Locate the cell with the specified text and output its [x, y] center coordinate. 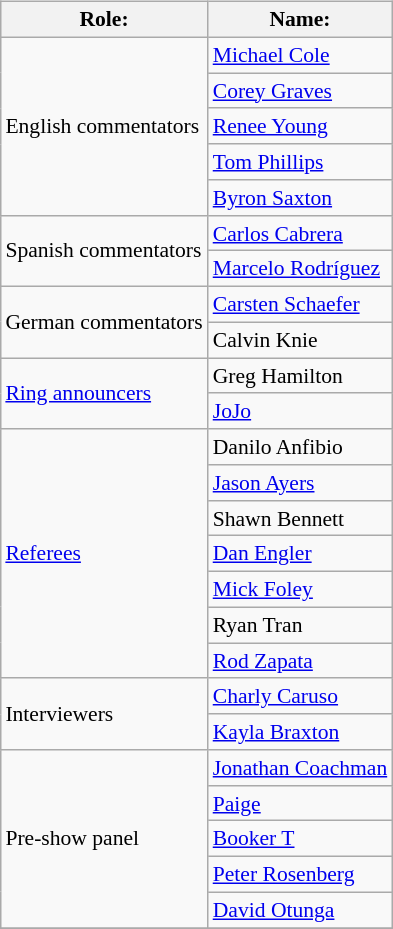
Jonathan Coachman [300, 768]
Dan Engler [300, 554]
Peter Rosenberg [300, 875]
Booker T [300, 839]
Michael Cole [300, 55]
Shawn Bennett [300, 518]
Ring announcers [104, 394]
Carsten Schaefer [300, 305]
Paige [300, 803]
Kayla Braxton [300, 732]
Marcelo Rodríguez [300, 269]
Spanish commentators [104, 250]
Rod Zapata [300, 661]
Corey Graves [300, 91]
Carlos Cabrera [300, 233]
David Otunga [300, 910]
Greg Hamilton [300, 376]
German commentators [104, 322]
Name: [300, 20]
Byron Saxton [300, 198]
English commentators [104, 126]
Pre-show panel [104, 839]
Charly Caruso [300, 696]
Jason Ayers [300, 483]
Ryan Tran [300, 625]
Danilo Anfibio [300, 447]
Interviewers [104, 714]
Calvin Knie [300, 340]
Mick Foley [300, 590]
JoJo [300, 411]
Renee Young [300, 126]
Referees [104, 554]
Tom Phillips [300, 162]
Role: [104, 20]
